Extract the (x, y) coordinate from the center of the cell holding the provided text.  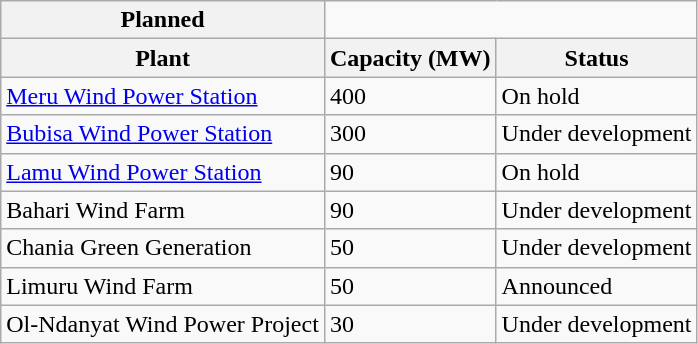
Bahari Wind Farm (163, 210)
Lamu Wind Power Station (163, 172)
400 (410, 96)
Planned (163, 20)
Plant (163, 58)
Ol-Ndanyat Wind Power Project (163, 324)
Meru Wind Power Station (163, 96)
Bubisa Wind Power Station (163, 134)
Limuru Wind Farm (163, 286)
300 (410, 134)
Capacity (MW) (410, 58)
Chania Green Generation (163, 248)
Status (596, 58)
30 (410, 324)
Announced (596, 286)
